Detect which cell encompasses the target text, then output its [x, y] center coordinate. 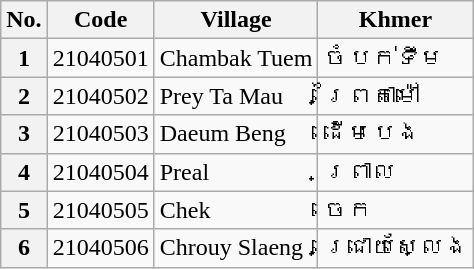
5 [24, 210]
21040502 [100, 96]
Chek [236, 210]
2 [24, 96]
Daeum Beng [236, 134]
Village [236, 20]
Khmer [396, 20]
21040503 [100, 134]
No. [24, 20]
ចំបក់ទឹម [396, 58]
21040504 [100, 172]
Code [100, 20]
6 [24, 248]
21040506 [100, 248]
Chrouy Slaeng [236, 248]
21040501 [100, 58]
21040505 [100, 210]
Preal [236, 172]
ចេក [396, 210]
Prey Ta Mau [236, 96]
ព្រៃតាម៉ៅ [396, 96]
3 [24, 134]
ដើមបេង [396, 134]
ជ្រោយស្លែង [396, 248]
4 [24, 172]
Chambak Tuem [236, 58]
ព្រាល [396, 172]
1 [24, 58]
